Return the (X, Y) coordinate for the center point of the cell that contains the specified text.  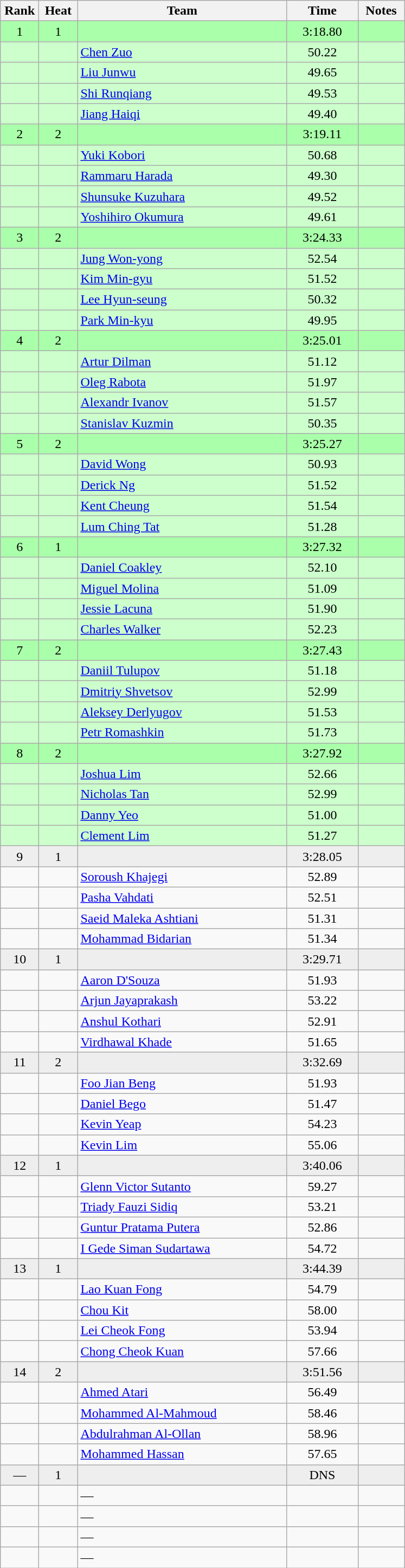
50.35 (322, 423)
7 (20, 650)
51.28 (322, 526)
50.22 (322, 52)
Joshua Lim (182, 774)
3:40.06 (322, 1165)
51.97 (322, 382)
49.61 (322, 217)
Pasha Vahdati (182, 897)
52.89 (322, 877)
Rank (20, 11)
Mohammed Al-Mahmoud (182, 1413)
54.72 (322, 1248)
3:27.32 (322, 547)
3:27.43 (322, 650)
51.00 (322, 815)
49.65 (322, 73)
Virdhawal Khade (182, 1042)
50.32 (322, 300)
14 (20, 1372)
52.66 (322, 774)
52.51 (322, 897)
Miguel Molina (182, 588)
Mohammad Bidarian (182, 939)
57.65 (322, 1454)
51.73 (322, 733)
DNS (322, 1475)
Yoshihiro Okumura (182, 217)
Kevin Lim (182, 1145)
6 (20, 547)
58.96 (322, 1434)
3:51.56 (322, 1372)
Foo Jian Beng (182, 1083)
49.30 (322, 176)
49.40 (322, 114)
Dmitriy Shvetsov (182, 691)
54.23 (322, 1124)
Notes (381, 11)
3:18.80 (322, 31)
3:32.69 (322, 1062)
Jiang Haiqi (182, 114)
9 (20, 856)
3:25.01 (322, 341)
Petr Romashkin (182, 733)
Kent Cheung (182, 506)
Derick Ng (182, 485)
3:28.05 (322, 856)
Team (182, 11)
Lao Kuan Fong (182, 1290)
49.53 (322, 93)
Rammaru Harada (182, 176)
53.22 (322, 1001)
David Wong (182, 464)
51.27 (322, 835)
56.49 (322, 1392)
Yuki Kobori (182, 155)
52.86 (322, 1227)
52.54 (322, 258)
Danny Yeo (182, 815)
8 (20, 753)
Kevin Yeap (182, 1124)
3:27.92 (322, 753)
Daniel Coakley (182, 567)
I Gede Siman Sudartawa (182, 1248)
12 (20, 1165)
Soroush Khajegi (182, 877)
Jung Won-yong (182, 258)
57.66 (322, 1351)
50.68 (322, 155)
Daniel Bego (182, 1104)
Anshul Kothari (182, 1021)
Artur Dilman (182, 361)
51.34 (322, 939)
50.93 (322, 464)
53.21 (322, 1207)
Mohammed Hassan (182, 1454)
13 (20, 1269)
Guntur Pratama Putera (182, 1227)
51.54 (322, 506)
Abdulrahman Al-Ollan (182, 1434)
Daniil Tulupov (182, 671)
11 (20, 1062)
Stanislav Kuzmin (182, 423)
Glenn Victor Sutanto (182, 1186)
55.06 (322, 1145)
Chou Kit (182, 1310)
51.53 (322, 712)
Aleksey Derlyugov (182, 712)
51.09 (322, 588)
10 (20, 960)
Lee Hyun-seung (182, 300)
53.94 (322, 1331)
58.00 (322, 1310)
49.95 (322, 320)
Arjun Jayaprakash (182, 1001)
Clement Lim (182, 835)
52.23 (322, 630)
59.27 (322, 1186)
3:24.33 (322, 237)
Liu Junwu (182, 73)
Chen Zuo (182, 52)
Shi Runqiang (182, 93)
Oleg Rabota (182, 382)
Heat (59, 11)
3:29.71 (322, 960)
Charles Walker (182, 630)
51.57 (322, 403)
Park Min-kyu (182, 320)
51.12 (322, 361)
52.91 (322, 1021)
Time (322, 11)
51.47 (322, 1104)
51.31 (322, 918)
3:25.27 (322, 444)
Nicholas Tan (182, 794)
51.18 (322, 671)
Shunsuke Kuzuhara (182, 196)
4 (20, 341)
3:19.11 (322, 134)
Alexandr Ivanov (182, 403)
5 (20, 444)
Aaron D'Souza (182, 980)
49.52 (322, 196)
51.65 (322, 1042)
52.10 (322, 567)
54.79 (322, 1290)
Lum Ching Tat (182, 526)
Saeid Maleka Ashtiani (182, 918)
Jessie Lacuna (182, 609)
3 (20, 237)
Triady Fauzi Sidiq (182, 1207)
Ahmed Atari (182, 1392)
58.46 (322, 1413)
3:44.39 (322, 1269)
Chong Cheok Kuan (182, 1351)
51.90 (322, 609)
Kim Min-gyu (182, 279)
Lei Cheok Fong (182, 1331)
